Detect which cell encompasses the target text, then output its [x, y] center coordinate. 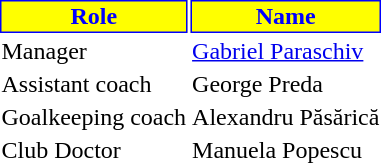
Name [286, 16]
Assistant coach [94, 84]
Role [94, 16]
Gabriel Paraschiv [286, 51]
Goalkeeping coach [94, 117]
Manager [94, 51]
George Preda [286, 84]
Alexandru Păsărică [286, 117]
